From the cell containing the given text, extract its center point as (x, y) coordinate. 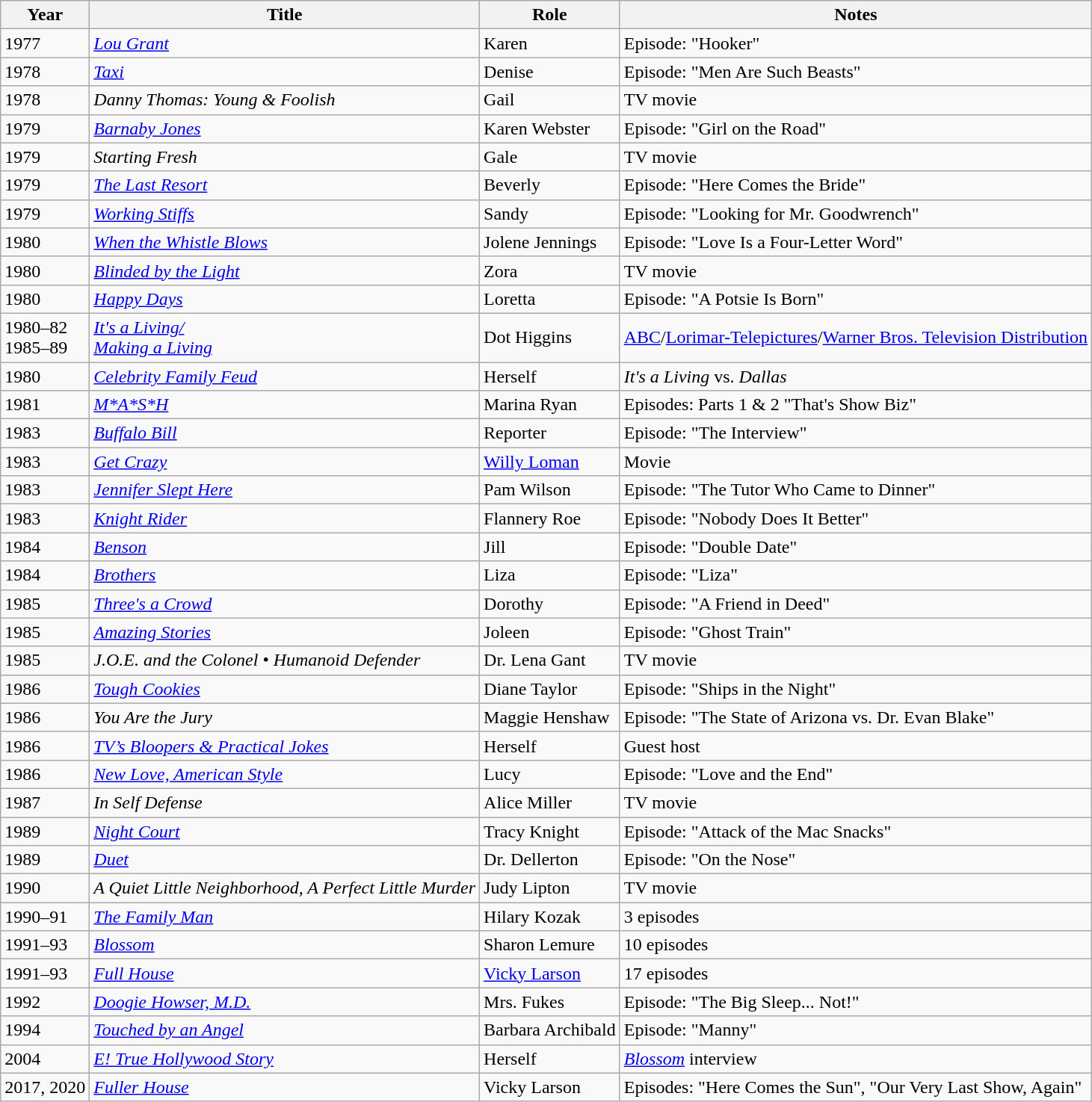
It's a Living/Making a Living (285, 338)
Episodes: Parts 1 & 2 "That's Show Biz" (855, 405)
Movie (855, 462)
Benson (285, 547)
3 episodes (855, 917)
Gail (550, 100)
2004 (45, 1059)
Episode: "Men Are Such Beasts" (855, 72)
Diane Taylor (550, 689)
Episode: "Hooker" (855, 43)
Episode: "Nobody Does It Better" (855, 519)
Episode: "The Interview" (855, 433)
Episode: "A Friend in Deed" (855, 604)
Danny Thomas: Young & Foolish (285, 100)
Amazing Stories (285, 632)
Full House (285, 973)
Episodes: "Here Comes the Sun", "Our Very Last Show, Again" (855, 1087)
Jennifer Slept Here (285, 490)
Episode: "Attack of the Mac Snacks" (855, 832)
1977 (45, 43)
Role (550, 15)
In Self Defense (285, 802)
J.O.E. and the Colonel • Humanoid Defender (285, 660)
Sandy (550, 214)
Brothers (285, 575)
Episode: "Love Is a Four-Letter Word" (855, 242)
Year (45, 15)
Episode: "The State of Arizona vs. Dr. Evan Blake" (855, 717)
Night Court (285, 832)
Episode: "Here Comes the Bride" (855, 185)
Karen (550, 43)
1990 (45, 888)
Blossom (285, 945)
Episode: "On the Nose" (855, 860)
Joleen (550, 632)
Episode: "Double Date" (855, 547)
Episode: "Manny" (855, 1030)
Notes (855, 15)
M*A*S*H (285, 405)
Touched by an Angel (285, 1030)
Dot Higgins (550, 338)
Lucy (550, 774)
10 episodes (855, 945)
Denise (550, 72)
Episode: "Girl on the Road" (855, 129)
Jolene Jennings (550, 242)
1992 (45, 1002)
Barbara Archibald (550, 1030)
1981 (45, 405)
Barnaby Jones (285, 129)
Episode: "Ships in the Night" (855, 689)
Get Crazy (285, 462)
Guest host (855, 746)
Episode: "Love and the End" (855, 774)
Episode: "The Tutor Who Came to Dinner" (855, 490)
Hilary Kozak (550, 917)
Happy Days (285, 299)
When the Whistle Blows (285, 242)
1990–91 (45, 917)
Three's a Crowd (285, 604)
Episode: "Liza" (855, 575)
Marina Ryan (550, 405)
You Are the Jury (285, 717)
Reporter (550, 433)
TV’s Bloopers & Practical Jokes (285, 746)
Flannery Roe (550, 519)
Working Stiffs (285, 214)
It's a Living vs. Dallas (855, 376)
Episode: "Looking for Mr. Goodwrench" (855, 214)
Episode: "Ghost Train" (855, 632)
Dr. Dellerton (550, 860)
Taxi (285, 72)
Gale (550, 157)
Sharon Lemure (550, 945)
A Quiet Little Neighborhood, A Perfect Little Murder (285, 888)
Blinded by the Light (285, 270)
Willy Loman (550, 462)
Karen Webster (550, 129)
Beverly (550, 185)
The Last Resort (285, 185)
Fuller House (285, 1087)
Doogie Howser, M.D. (285, 1002)
Loretta (550, 299)
New Love, American Style (285, 774)
Jill (550, 547)
Alice Miller (550, 802)
Dorothy (550, 604)
ABC/Lorimar-Telepictures/Warner Bros. Television Distribution (855, 338)
Tough Cookies (285, 689)
1994 (45, 1030)
1987 (45, 802)
Duet (285, 860)
Maggie Henshaw (550, 717)
Episode: "A Potsie Is Born" (855, 299)
Zora (550, 270)
17 episodes (855, 973)
Title (285, 15)
2017, 2020 (45, 1087)
Pam Wilson (550, 490)
The Family Man (285, 917)
Mrs. Fukes (550, 1002)
Buffalo Bill (285, 433)
Dr. Lena Gant (550, 660)
Lou Grant (285, 43)
E! True Hollywood Story (285, 1059)
Tracy Knight (550, 832)
Episode: "The Big Sleep... Not!" (855, 1002)
Blossom interview (855, 1059)
Celebrity Family Feud (285, 376)
Judy Lipton (550, 888)
1980–82 1985–89 (45, 338)
Knight Rider (285, 519)
Liza (550, 575)
Starting Fresh (285, 157)
